Return the (x, y) coordinate for the center point of the cell that contains the specified text.  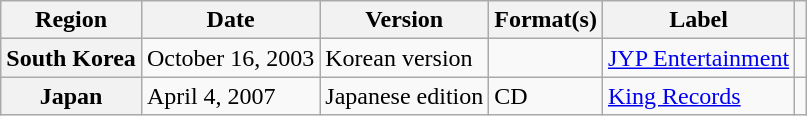
Version (404, 20)
South Korea (72, 58)
CD (546, 96)
Date (230, 20)
Region (72, 20)
April 4, 2007 (230, 96)
October 16, 2003 (230, 58)
JYP Entertainment (698, 58)
Japan (72, 96)
Format(s) (546, 20)
Japanese edition (404, 96)
Korean version (404, 58)
King Records (698, 96)
Label (698, 20)
